Identify which cell holds the provided text, then report its (X, Y) central coordinate. 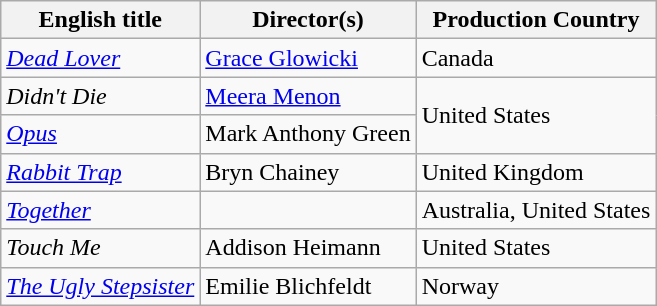
Australia, United States (536, 210)
Mark Anthony Green (308, 134)
The Ugly Stepsister (100, 286)
Production Country (536, 20)
Bryn Chainey (308, 172)
Rabbit Trap (100, 172)
Opus (100, 134)
Norway (536, 286)
Emilie Blichfeldt (308, 286)
Canada (536, 58)
Touch Me (100, 248)
Addison Heimann (308, 248)
English title (100, 20)
Didn't Die (100, 96)
Together (100, 210)
United Kingdom (536, 172)
Meera Menon (308, 96)
Director(s) (308, 20)
Grace Glowicki (308, 58)
Dead Lover (100, 58)
